From the cell containing the given text, extract its center point as (x, y) coordinate. 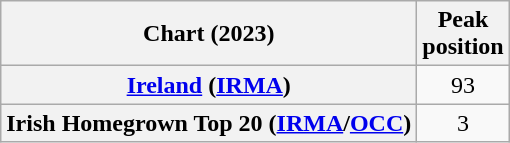
93 (463, 85)
Chart (2023) (209, 34)
Peakposition (463, 34)
Irish Homegrown Top 20 (IRMA/OCC) (209, 123)
3 (463, 123)
Ireland (IRMA) (209, 85)
